Capture the cell that displays the provided text and extract its (X, Y) central coordinate. 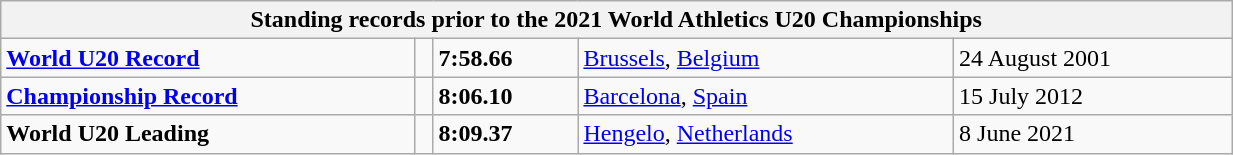
24 August 2001 (1093, 58)
8:06.10 (506, 96)
World U20 Record (208, 58)
8 June 2021 (1093, 134)
8:09.37 (506, 134)
15 July 2012 (1093, 96)
7:58.66 (506, 58)
Brussels, Belgium (766, 58)
Standing records prior to the 2021 World Athletics U20 Championships (616, 20)
Hengelo, Netherlands (766, 134)
World U20 Leading (208, 134)
Championship Record (208, 96)
Barcelona, Spain (766, 96)
